Detect which cell encompasses the target text, then output its (x, y) center coordinate. 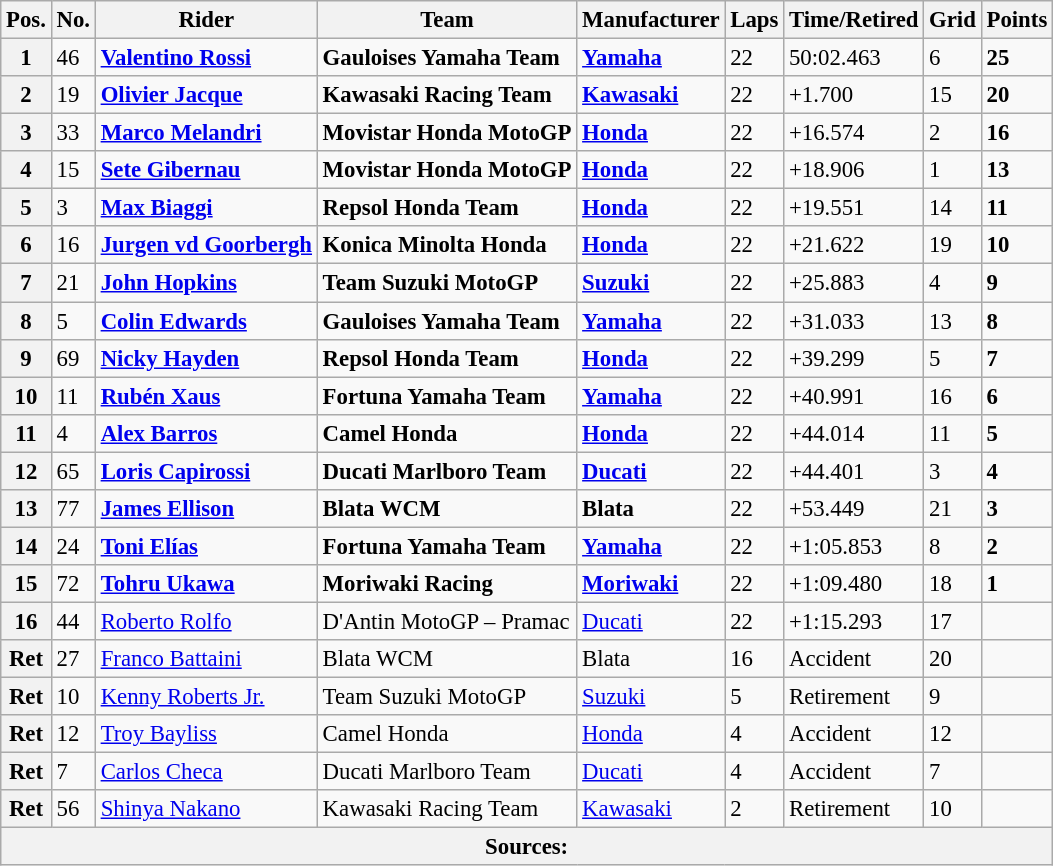
33 (73, 133)
Time/Retired (854, 20)
+31.033 (854, 321)
+40.991 (854, 396)
Marco Melandri (206, 133)
James Ellison (206, 509)
Moriwaki Racing (447, 584)
+1:09.480 (854, 584)
Troy Bayliss (206, 734)
Toni Elías (206, 546)
+1:15.293 (854, 621)
Valentino Rossi (206, 58)
Jurgen vd Goorbergh (206, 245)
Team (447, 20)
17 (952, 621)
+18.906 (854, 170)
Moriwaki (651, 584)
Carlos Checa (206, 772)
Colin Edwards (206, 321)
56 (73, 809)
+1:05.853 (854, 546)
69 (73, 358)
+1.700 (854, 95)
Manufacturer (651, 20)
John Hopkins (206, 283)
46 (73, 58)
+25.883 (854, 283)
Olivier Jacque (206, 95)
Loris Capirossi (206, 471)
27 (73, 659)
50:02.463 (854, 58)
+16.574 (854, 133)
Konica Minolta Honda (447, 245)
44 (73, 621)
Shinya Nakano (206, 809)
Grid (952, 20)
Sete Gibernau (206, 170)
24 (73, 546)
Franco Battaini (206, 659)
+21.622 (854, 245)
D'Antin MotoGP – Pramac (447, 621)
Points (1016, 20)
Alex Barros (206, 433)
+44.401 (854, 471)
Nicky Hayden (206, 358)
+19.551 (854, 208)
Max Biaggi (206, 208)
Laps (754, 20)
77 (73, 509)
25 (1016, 58)
72 (73, 584)
Tohru Ukawa (206, 584)
+39.299 (854, 358)
No. (73, 20)
Pos. (26, 20)
Rubén Xaus (206, 396)
+53.449 (854, 509)
Sources: (527, 847)
Roberto Rolfo (206, 621)
65 (73, 471)
Kenny Roberts Jr. (206, 697)
+44.014 (854, 433)
18 (952, 584)
Rider (206, 20)
